Provide the [X, Y] coordinate of the cell's center where the given text is located.  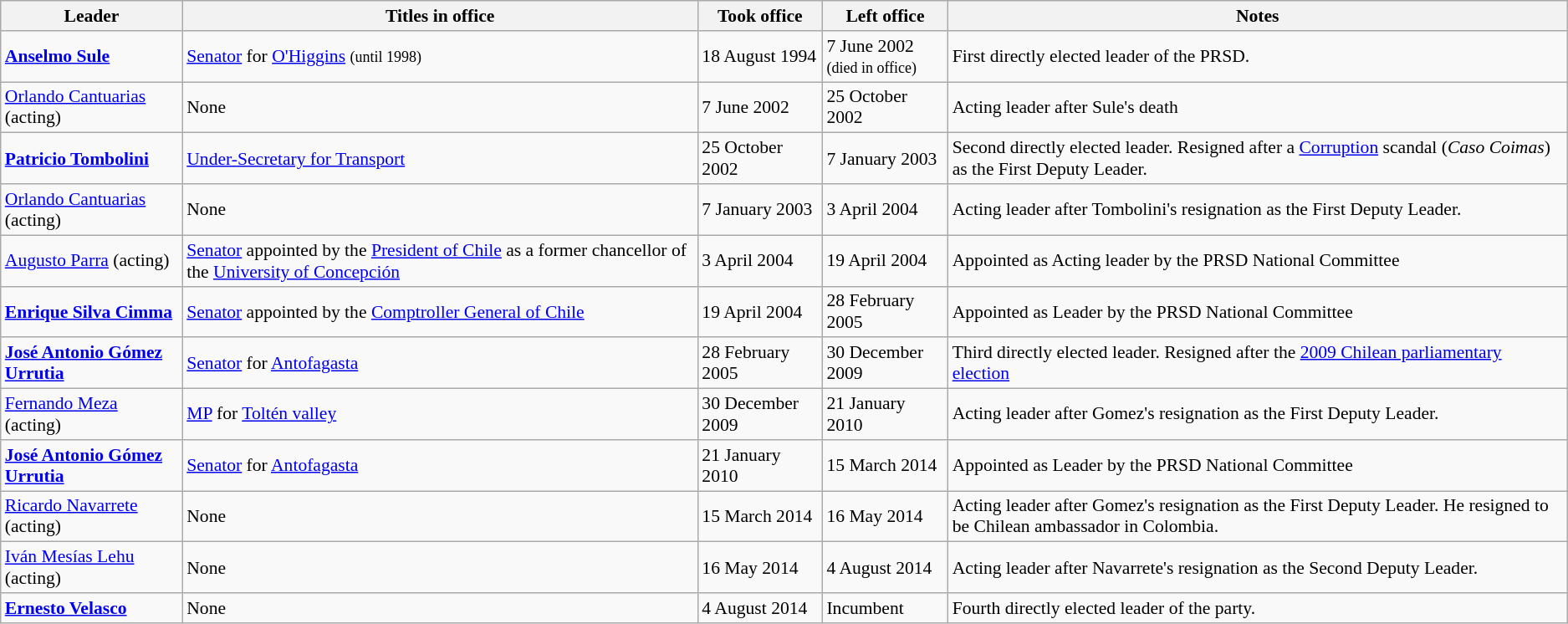
Fernando Meza (acting) [92, 415]
Acting leader after Tombolini's resignation as the First Deputy Leader. [1258, 209]
Third directly elected leader. Resigned after the 2009 Chilean parliamentary election [1258, 363]
MP for Toltén valley [440, 415]
Senator appointed by the Comptroller General of Chile [440, 311]
Acting leader after Sule's death [1258, 107]
Notes [1258, 16]
Senator appointed by the President of Chile as a former chancellor of the University of Concepción [440, 261]
18 August 1994 [759, 57]
Appointed as Acting leader by the PRSD National Committee [1258, 261]
7 June 2002 [759, 107]
Took office [759, 16]
Acting leader after Gomez's resignation as the First Deputy Leader. He resigned to be Chilean ambassador in Colombia. [1258, 517]
Senator for O'Higgins (until 1998) [440, 57]
Second directly elected leader. Resigned after a Corruption scandal (Caso Coimas) as the First Deputy Leader. [1258, 159]
Fourth directly elected leader of the party. [1258, 608]
7 June 2002(died in office) [885, 57]
Augusto Parra (acting) [92, 261]
Enrique Silva Cimma [92, 311]
Left office [885, 16]
Patricio Tombolini [92, 159]
Titles in office [440, 16]
First directly elected leader of the PRSD. [1258, 57]
Ernesto Velasco [92, 608]
Incumbent [885, 608]
Acting leader after Gomez's resignation as the First Deputy Leader. [1258, 415]
Under-Secretary for Transport [440, 159]
Leader [92, 16]
Ricardo Navarrete (acting) [92, 517]
Acting leader after Navarrete's resignation as the Second Deputy Leader. [1258, 567]
Iván Mesías Lehu (acting) [92, 567]
Anselmo Sule [92, 57]
